Search for the cell housing the specified text and yield its (x, y) center coordinate. 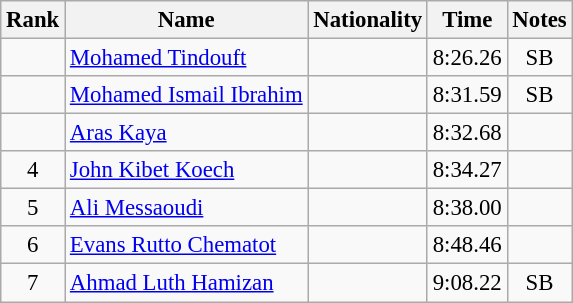
Notes (540, 20)
8:32.68 (467, 133)
Time (467, 20)
Ali Messaoudi (186, 208)
John Kibet Koech (186, 170)
Mohamed Ismail Ibrahim (186, 95)
4 (33, 170)
Rank (33, 20)
8:48.46 (467, 245)
8:26.26 (467, 58)
8:34.27 (467, 170)
Evans Rutto Chematot (186, 245)
8:31.59 (467, 95)
7 (33, 283)
Name (186, 20)
Nationality (368, 20)
Aras Kaya (186, 133)
9:08.22 (467, 283)
6 (33, 245)
Ahmad Luth Hamizan (186, 283)
Mohamed Tindouft (186, 58)
5 (33, 208)
8:38.00 (467, 208)
